Search for the cell housing the specified text and yield its (X, Y) center coordinate. 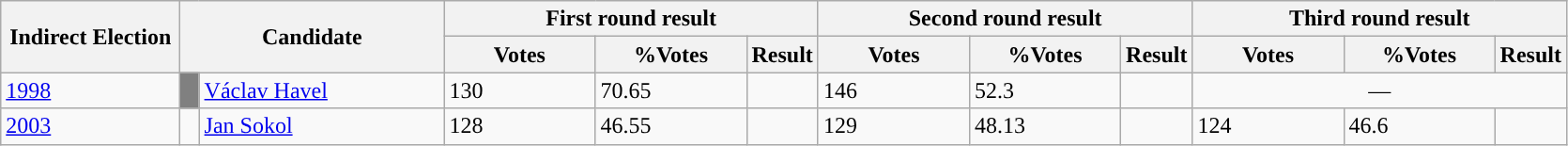
Second round result (1005, 19)
Indirect Election (90, 37)
124 (1268, 126)
146 (894, 90)
48.13 (1044, 126)
130 (520, 90)
Jan Sokol (321, 126)
1998 (90, 90)
52.3 (1044, 90)
46.55 (670, 126)
Václav Havel (321, 90)
Candidate (312, 37)
2003 (90, 126)
128 (520, 126)
46.6 (1420, 126)
129 (894, 126)
70.65 (670, 90)
First round result (631, 19)
— (1380, 90)
Third round result (1380, 19)
